From the cell containing the given text, extract its center point as [x, y] coordinate. 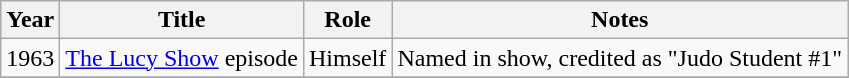
Role [347, 20]
Himself [347, 58]
Notes [620, 20]
1963 [30, 58]
Year [30, 20]
Title [182, 20]
The Lucy Show episode [182, 58]
Named in show, credited as "Judo Student #1" [620, 58]
